Locate the cell with the specified text and output its (X, Y) center coordinate. 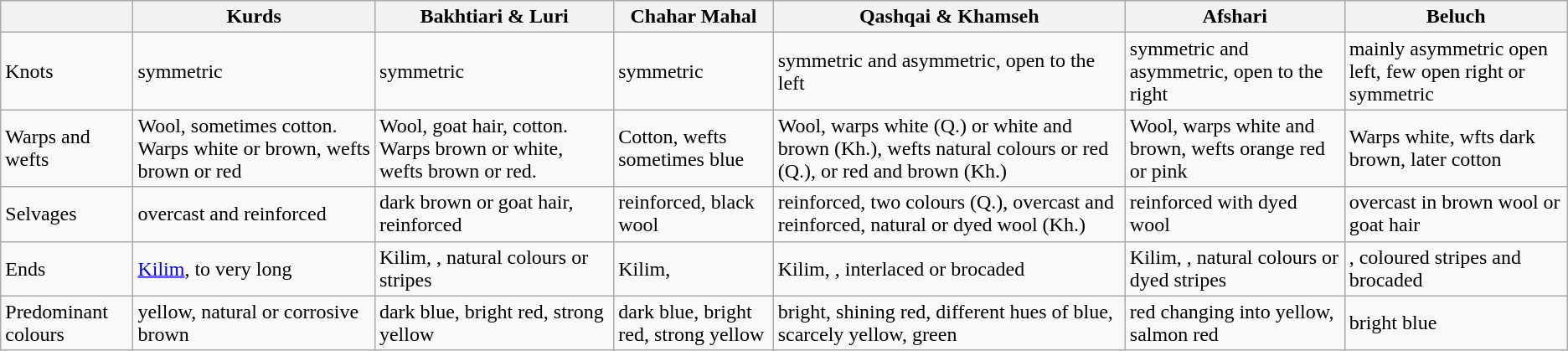
symmetric and asymmetric, open to the right (1235, 71)
mainly asymmetric open left, few open right or symmetric (1456, 71)
Ends (67, 268)
bright blue (1456, 323)
Qashqai & Khamseh (949, 17)
Predominant colours (67, 323)
Chahar Mahal (694, 17)
Knots (67, 71)
reinforced with dyed wool (1235, 214)
reinforced, black wool (694, 214)
Kilim, to very long (254, 268)
Kilim, (694, 268)
Cotton, wefts sometimes blue (694, 148)
Kilim, , natural colours or dyed stripes (1235, 268)
dark brown or goat hair, reinforced (494, 214)
red changing into yellow, salmon red (1235, 323)
Kilim, , natural colours or stripes (494, 268)
overcast and reinforced (254, 214)
Bakhtiari & Luri (494, 17)
Kilim, , interlaced or brocaded (949, 268)
symmetric and asymmetric, open to the left (949, 71)
Wool, warps white and brown, wefts orange red or pink (1235, 148)
Afshari (1235, 17)
Warps white, wfts dark brown, later cotton (1456, 148)
overcast in brown wool or goat hair (1456, 214)
Wool, goat hair, cotton. Warps brown or white, wefts brown or red. (494, 148)
Warps and wefts (67, 148)
, coloured stripes and brocaded (1456, 268)
reinforced, two colours (Q.), overcast and reinforced, natural or dyed wool (Kh.) (949, 214)
Selvages (67, 214)
Beluch (1456, 17)
bright, shining red, different hues of blue, scarcely yellow, green (949, 323)
Wool, warps white (Q.) or white and brown (Kh.), wefts natural colours or red (Q.), or red and brown (Kh.) (949, 148)
yellow, natural or corrosive brown (254, 323)
Wool, sometimes cotton. Warps white or brown, wefts brown or red (254, 148)
Kurds (254, 17)
